Return the [x, y] coordinate for the center point of the cell that contains the specified text.  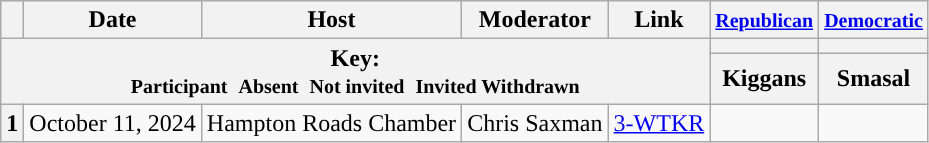
Link [659, 20]
October 11, 2024 [112, 123]
Moderator [535, 20]
Hampton Roads Chamber [331, 123]
Republican [764, 20]
1 [12, 123]
Key: Participant Absent Not invited Invited Withdrawn [356, 72]
3-WTKR [659, 123]
Date [112, 20]
Smasal [874, 78]
Chris Saxman [535, 123]
Host [331, 20]
Kiggans [764, 78]
Democratic [874, 20]
